Determine the [x, y] coordinate at the center of the cell enclosing the given text.  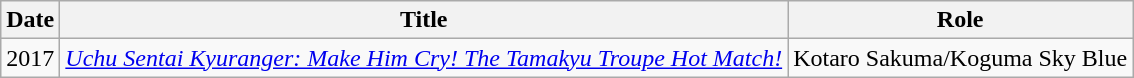
Date [30, 20]
Uchu Sentai Kyuranger: Make Him Cry! The Tamakyu Troupe Hot Match! [424, 58]
Kotaro Sakuma/Koguma Sky Blue [960, 58]
Role [960, 20]
Title [424, 20]
2017 [30, 58]
